Extract the [x, y] coordinate from the center of the cell holding the provided text.  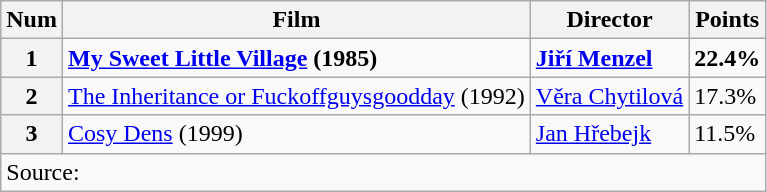
Cosy Dens (1999) [296, 134]
17.3% [728, 96]
Film [296, 20]
2 [32, 96]
Věra Chytilová [609, 96]
3 [32, 134]
Jan Hřebejk [609, 134]
Points [728, 20]
11.5% [728, 134]
The Inheritance or Fuckoffguysgoodday (1992) [296, 96]
22.4% [728, 58]
Num [32, 20]
1 [32, 58]
Director [609, 20]
My Sweet Little Village (1985) [296, 58]
Jiří Menzel [609, 58]
Source: [384, 172]
